For the text-containing cell, return its midpoint in [X, Y] coordinate format. 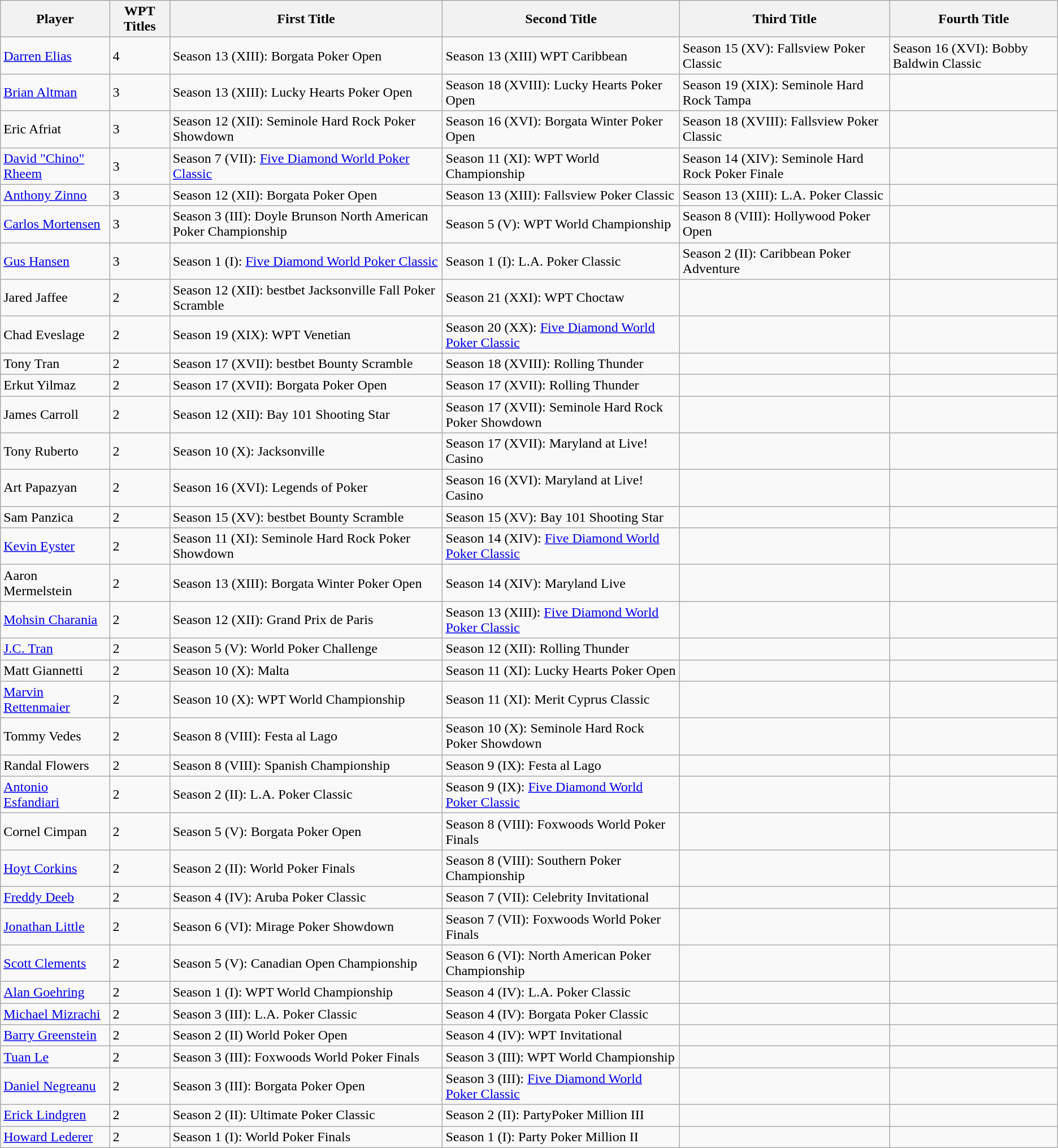
Player [55, 19]
Antonio Esfandiari [55, 795]
Season 11 (XI): Seminole Hard Rock Poker Showdown [306, 546]
Season 3 (III): Doyle Brunson North American Poker Championship [306, 224]
Season 3 (III): Borgata Poker Open [306, 1086]
Season 10 (X): Malta [306, 670]
Hoyt Corkins [55, 868]
Erick Lindgren [55, 1115]
Season 15 (XV): bestbet Bounty Scramble [306, 517]
James Carroll [55, 414]
Season 13 (XIII): Borgata Winter Poker Open [306, 583]
Season 13 (XIII): Lucky Hearts Poker Open [306, 93]
Season 2 (II): PartyPoker Million III [561, 1115]
Brian Altman [55, 93]
Season 20 (XX): Five Diamond World Poker Classic [561, 335]
Season 19 (XIX): WPT Venetian [306, 335]
Matt Giannetti [55, 670]
Season 12 (XII): Borgata Poker Open [306, 195]
Kevin Eyster [55, 546]
Alan Goehring [55, 993]
Aaron Mermelstein [55, 583]
Eric Afriat [55, 129]
Season 7 (VII): Foxwoods World Poker Finals [561, 926]
Season 12 (XII): Bay 101 Shooting Star [306, 414]
Season 12 (XII): Seminole Hard Rock Poker Showdown [306, 129]
Marvin Rettenmaier [55, 700]
Barry Greenstein [55, 1036]
Darren Elias [55, 55]
Season 18 (XVIII): Rolling Thunder [561, 363]
Sam Panzica [55, 517]
Tuan Le [55, 1057]
Season 8 (VIII): Spanish Championship [306, 765]
Daniel Negreanu [55, 1086]
Jared Jaffee [55, 297]
Tony Ruberto [55, 451]
Mohsin Charania [55, 620]
Season 4 (IV): Borgata Poker Classic [561, 1014]
Season 15 (XV): Bay 101 Shooting Star [561, 517]
Season 9 (IX): Festa al Lago [561, 765]
Season 4 (IV): L.A. Poker Classic [561, 993]
Season 16 (XVI): Borgata Winter Poker Open [561, 129]
Season 8 (VIII): Southern Poker Championship [561, 868]
Freddy Deeb [55, 897]
Cornel Cimpan [55, 831]
Michael Mizrachi [55, 1014]
Season 7 (VII): Five Diamond World Poker Classic [306, 166]
Erkut Yilmaz [55, 385]
Season 2 (II): L.A. Poker Classic [306, 795]
Season 9 (IX): Five Diamond World Poker Classic [561, 795]
Season 13 (XIII): L.A. Poker Classic [784, 195]
Season 14 (XIV): Five Diamond World Poker Classic [561, 546]
Season 18 (XVIII): Fallsview Poker Classic [784, 129]
Anthony Zinno [55, 195]
Third Title [784, 19]
Season 1 (I): WPT World Championship [306, 993]
Season 8 (VIII): Festa al Lago [306, 736]
Jonathan Little [55, 926]
Season 6 (VI): Mirage Poker Showdown [306, 926]
Season 1 (I): L.A. Poker Classic [561, 261]
Season 5 (V): World Poker Challenge [306, 649]
Tommy Vedes [55, 736]
Season 12 (XII): bestbet Jacksonville Fall Poker Scramble [306, 297]
Season 17 (XVII): Maryland at Live! Casino [561, 451]
Fourth Title [973, 19]
Season 12 (XII): Grand Prix de Paris [306, 620]
Season 1 (I): World Poker Finals [306, 1137]
Season 13 (XIII): Five Diamond World Poker Classic [561, 620]
4 [140, 55]
Season 10 (X): Jacksonville [306, 451]
Scott Clements [55, 963]
Tony Tran [55, 363]
J.C. Tran [55, 649]
Season 21 (XXI): WPT Choctaw [561, 297]
Randal Flowers [55, 765]
Carlos Mortensen [55, 224]
Season 6 (VI): North American Poker Championship [561, 963]
Season 2 (II) World Poker Open [306, 1036]
Season 16 (XVI): Bobby Baldwin Classic [973, 55]
Season 11 (XI): WPT World Championship [561, 166]
Season 16 (XVI): Legends of Poker [306, 488]
Season 10 (X): WPT World Championship [306, 700]
Season 3 (III): Foxwoods World Poker Finals [306, 1057]
Season 17 (XVII): Seminole Hard Rock Poker Showdown [561, 414]
David "Chino" Rheem [55, 166]
Second Title [561, 19]
First Title [306, 19]
Gus Hansen [55, 261]
Season 17 (XVII): Rolling Thunder [561, 385]
Season 11 (XI): Merit Cyprus Classic [561, 700]
Howard Lederer [55, 1137]
Season 11 (XI): Lucky Hearts Poker Open [561, 670]
Season 13 (XIII): Fallsview Poker Classic [561, 195]
Season 3 (III): L.A. Poker Classic [306, 1014]
Season 13 (XIII): Borgata Poker Open [306, 55]
Season 8 (VIII): Hollywood Poker Open [784, 224]
Season 1 (I): Party Poker Million II [561, 1137]
Season 5 (V): WPT World Championship [561, 224]
Season 15 (XV): Fallsview Poker Classic [784, 55]
Season 3 (III): Five Diamond World Poker Classic [561, 1086]
Season 14 (XIV): Seminole Hard Rock Poker Finale [784, 166]
Season 2 (II): Ultimate Poker Classic [306, 1115]
Chad Eveslage [55, 335]
Art Papazyan [55, 488]
Season 14 (XIV): Maryland Live [561, 583]
Season 18 (XVIII): Lucky Hearts Poker Open [561, 93]
Season 3 (III): WPT World Championship [561, 1057]
Season 5 (V): Canadian Open Championship [306, 963]
Season 2 (II): Caribbean Poker Adventure [784, 261]
Season 2 (II): World Poker Finals [306, 868]
Season 8 (VIII): Foxwoods World Poker Finals [561, 831]
Season 7 (VII): Celebrity Invitational [561, 897]
Season 17 (XVII): bestbet Bounty Scramble [306, 363]
Season 13 (XIII) WPT Caribbean [561, 55]
WPT Titles [140, 19]
Season 1 (I): Five Diamond World Poker Classic [306, 261]
Season 5 (V): Borgata Poker Open [306, 831]
Season 4 (IV): WPT Invitational [561, 1036]
Season 4 (IV): Aruba Poker Classic [306, 897]
Season 10 (X): Seminole Hard Rock Poker Showdown [561, 736]
Season 12 (XII): Rolling Thunder [561, 649]
Season 16 (XVI): Maryland at Live! Casino [561, 488]
Season 17 (XVII): Borgata Poker Open [306, 385]
Season 19 (XIX): Seminole Hard Rock Tampa [784, 93]
